Search for the cell housing the specified text and yield its [x, y] center coordinate. 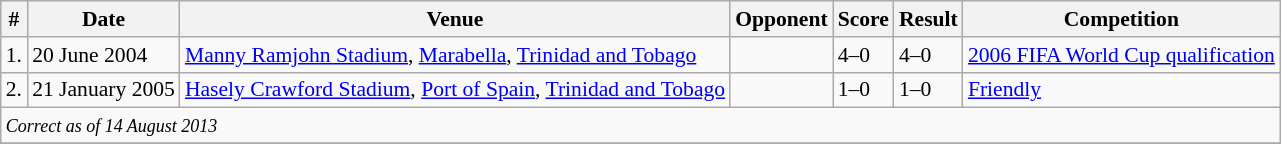
Venue [455, 19]
1. [14, 55]
21 January 2005 [104, 90]
Friendly [1122, 90]
Correct as of 14 August 2013 [640, 126]
Manny Ramjohn Stadium, Marabella, Trinidad and Tobago [455, 55]
20 June 2004 [104, 55]
Hasely Crawford Stadium, Port of Spain, Trinidad and Tobago [455, 90]
Date [104, 19]
Result [928, 19]
Opponent [782, 19]
2. [14, 90]
Competition [1122, 19]
# [14, 19]
Score [864, 19]
2006 FIFA World Cup qualification [1122, 55]
